Find where the given text appears and provide that cell's center as (X, Y) coordinate. 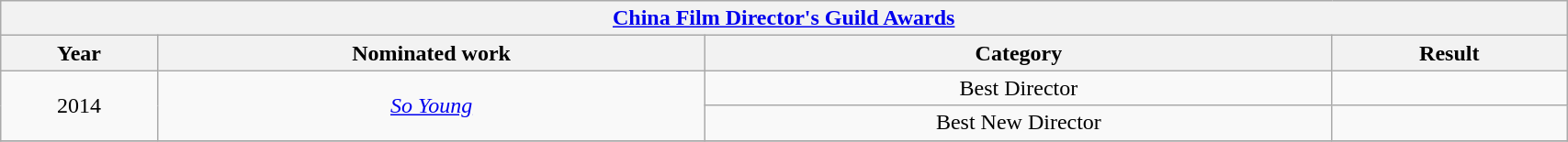
2014 (79, 105)
Category (1019, 53)
Nominated work (432, 53)
Result (1450, 53)
Best Director (1019, 88)
China Film Director's Guild Awards (784, 18)
So Young (432, 105)
Best New Director (1019, 123)
Year (79, 53)
